Determine the (x, y) coordinate at the center of the cell enclosing the given text.  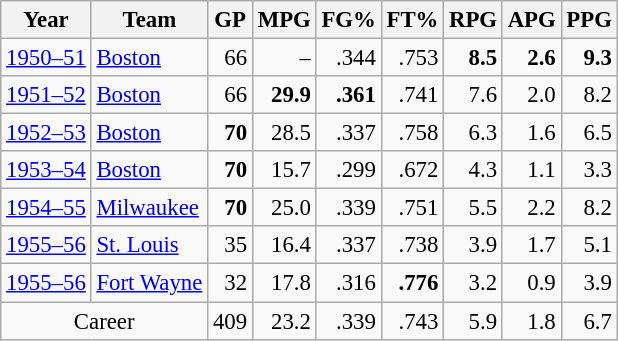
9.3 (589, 58)
1952–53 (46, 133)
GP (230, 20)
.738 (412, 245)
1954–55 (46, 208)
2.2 (532, 208)
1.1 (532, 170)
.316 (348, 283)
5.5 (474, 208)
.344 (348, 58)
25.0 (284, 208)
Year (46, 20)
4.3 (474, 170)
3.2 (474, 283)
.776 (412, 283)
Milwaukee (150, 208)
5.9 (474, 321)
15.7 (284, 170)
6.5 (589, 133)
5.1 (589, 245)
St. Louis (150, 245)
1.8 (532, 321)
FG% (348, 20)
.741 (412, 95)
APG (532, 20)
.299 (348, 170)
FT% (412, 20)
.672 (412, 170)
1951–52 (46, 95)
0.9 (532, 283)
Career (104, 321)
RPG (474, 20)
8.5 (474, 58)
Team (150, 20)
– (284, 58)
MPG (284, 20)
1.6 (532, 133)
.751 (412, 208)
35 (230, 245)
409 (230, 321)
6.7 (589, 321)
2.6 (532, 58)
Fort Wayne (150, 283)
23.2 (284, 321)
.753 (412, 58)
1953–54 (46, 170)
.758 (412, 133)
7.6 (474, 95)
29.9 (284, 95)
17.8 (284, 283)
.361 (348, 95)
3.3 (589, 170)
1.7 (532, 245)
PPG (589, 20)
16.4 (284, 245)
6.3 (474, 133)
1950–51 (46, 58)
28.5 (284, 133)
2.0 (532, 95)
.743 (412, 321)
32 (230, 283)
